Return [x, y] of the center of cell containing provided text 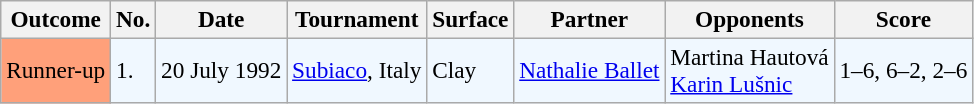
Outcome [56, 19]
Partner [590, 19]
Tournament [357, 19]
Clay [470, 70]
Surface [470, 19]
Runner-up [56, 70]
1–6, 6–2, 2–6 [904, 70]
Score [904, 19]
Date [222, 19]
Subiaco, Italy [357, 70]
Nathalie Ballet [590, 70]
Martina Hautová Karin Lušnic [750, 70]
Opponents [750, 19]
20 July 1992 [222, 70]
No. [134, 19]
1. [134, 70]
